Capture the cell that displays the provided text and extract its [X, Y] central coordinate. 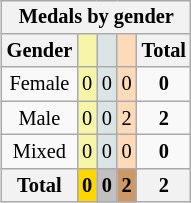
Male [40, 118]
Mixed [40, 152]
Gender [40, 51]
Female [40, 84]
Medals by gender [96, 17]
